From the cell containing the given text, extract its center point as [x, y] coordinate. 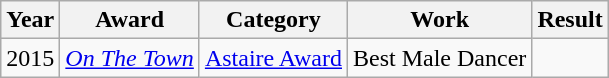
On The Town [130, 58]
Astaire Award [273, 58]
2015 [30, 58]
Result [570, 20]
Award [130, 20]
Work [440, 20]
Best Male Dancer [440, 58]
Category [273, 20]
Year [30, 20]
